Detect which cell encompasses the target text, then output its [X, Y] center coordinate. 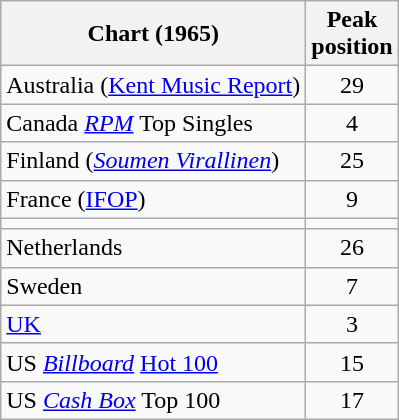
Netherlands [154, 248]
Finland (Soumen Virallinen) [154, 161]
US Billboard Hot 100 [154, 362]
UK [154, 324]
France (IFOP) [154, 199]
US Cash Box Top 100 [154, 400]
3 [352, 324]
25 [352, 161]
26 [352, 248]
9 [352, 199]
Canada RPM Top Singles [154, 123]
Chart (1965) [154, 34]
4 [352, 123]
29 [352, 85]
Peakposition [352, 34]
17 [352, 400]
Australia (Kent Music Report) [154, 85]
7 [352, 286]
Sweden [154, 286]
15 [352, 362]
